Output the (x, y) coordinate of the center of the cell containing the given text.  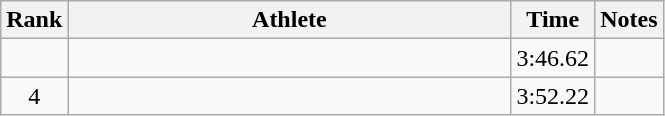
Time (553, 20)
3:52.22 (553, 96)
3:46.62 (553, 58)
Notes (629, 20)
4 (34, 96)
Rank (34, 20)
Athlete (290, 20)
